For the text-containing cell, return its midpoint in (X, Y) coordinate format. 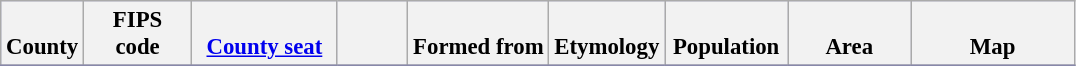
County seat (265, 34)
Formed from (478, 34)
FIPS code (138, 34)
Area (850, 34)
Map (993, 34)
Population (726, 34)
County (42, 34)
Etymology (607, 34)
